Locate the cell with the specified text and output its [x, y] center coordinate. 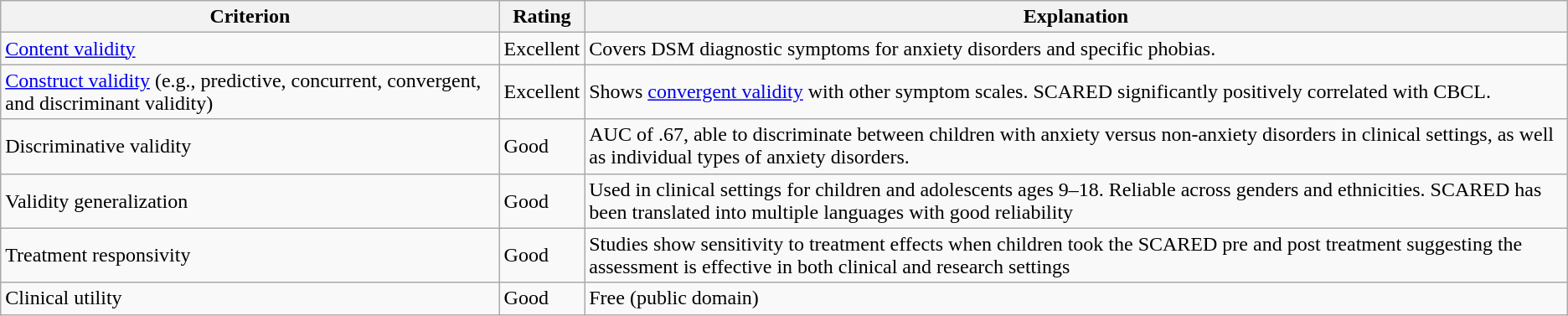
Shows convergent validity with other symptom scales. SCARED significantly positively correlated with CBCL. [1076, 92]
Clinical utility [250, 298]
Criterion [250, 17]
Validity generalization [250, 201]
Treatment responsivity [250, 255]
Discriminative validity [250, 146]
Content validity [250, 49]
Explanation [1076, 17]
Covers DSM diagnostic symptoms for anxiety disorders and specific phobias. [1076, 49]
Rating [542, 17]
Free (public domain) [1076, 298]
Construct validity (e.g., predictive, concurrent, convergent, and discriminant validity) [250, 92]
